From the cell containing the given text, extract its center point as (x, y) coordinate. 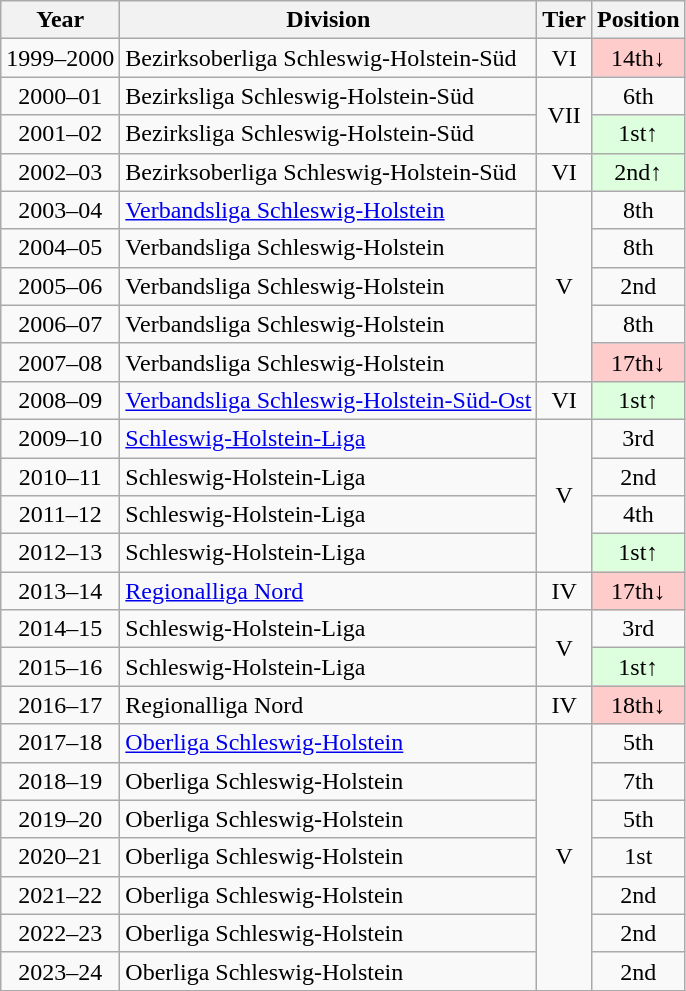
2000–01 (60, 96)
1999–2000 (60, 58)
2006–07 (60, 324)
Division (328, 20)
2023–24 (60, 971)
2007–08 (60, 362)
7th (638, 781)
14th↓ (638, 58)
2001–02 (60, 134)
2004–05 (60, 248)
2005–06 (60, 286)
2016–17 (60, 705)
2012–13 (60, 553)
2022–23 (60, 933)
2009–10 (60, 438)
2015–16 (60, 667)
2014–15 (60, 629)
2021–22 (60, 895)
2013–14 (60, 591)
2018–19 (60, 781)
Tier (564, 20)
18th↓ (638, 705)
2nd↑ (638, 172)
Verbandsliga Schleswig-Holstein-Süd-Ost (328, 400)
2017–18 (60, 743)
2011–12 (60, 515)
2010–11 (60, 477)
2002–03 (60, 172)
2008–09 (60, 400)
1st (638, 857)
Position (638, 20)
VII (564, 115)
2019–20 (60, 819)
4th (638, 515)
6th (638, 96)
2003–04 (60, 210)
Year (60, 20)
2020–21 (60, 857)
